Detect which cell encompasses the target text, then output its (x, y) center coordinate. 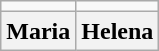
Helena (118, 31)
Maria (38, 31)
